For the text-containing cell, return its midpoint in (x, y) coordinate format. 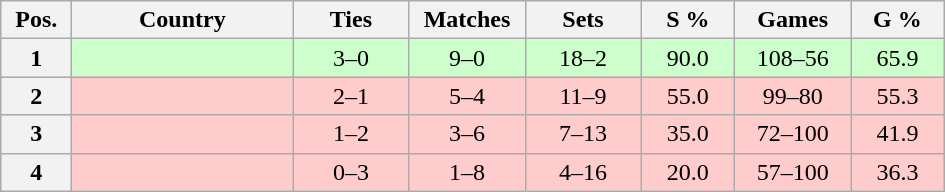
Country (182, 20)
65.9 (898, 58)
0–3 (351, 172)
55.3 (898, 96)
3–0 (351, 58)
20.0 (688, 172)
1–2 (351, 134)
90.0 (688, 58)
35.0 (688, 134)
4 (36, 172)
41.9 (898, 134)
4–16 (583, 172)
2 (36, 96)
72–100 (793, 134)
7–13 (583, 134)
S % (688, 20)
Sets (583, 20)
9–0 (467, 58)
Pos. (36, 20)
Matches (467, 20)
108–56 (793, 58)
11–9 (583, 96)
5–4 (467, 96)
3 (36, 134)
Games (793, 20)
1 (36, 58)
57–100 (793, 172)
99–80 (793, 96)
3–6 (467, 134)
G % (898, 20)
1–8 (467, 172)
Ties (351, 20)
18–2 (583, 58)
36.3 (898, 172)
2–1 (351, 96)
55.0 (688, 96)
